Output the (x, y) coordinate of the center of the cell containing the given text.  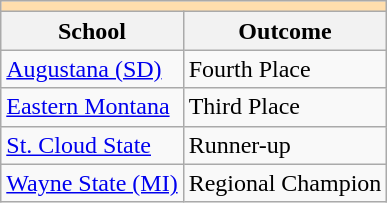
School (92, 31)
Wayne State (MI) (92, 183)
Third Place (285, 107)
Runner-up (285, 145)
Regional Champion (285, 183)
Outcome (285, 31)
Fourth Place (285, 69)
St. Cloud State (92, 145)
Augustana (SD) (92, 69)
Eastern Montana (92, 107)
